Extract the (x, y) coordinate from the center of the cell holding the provided text.  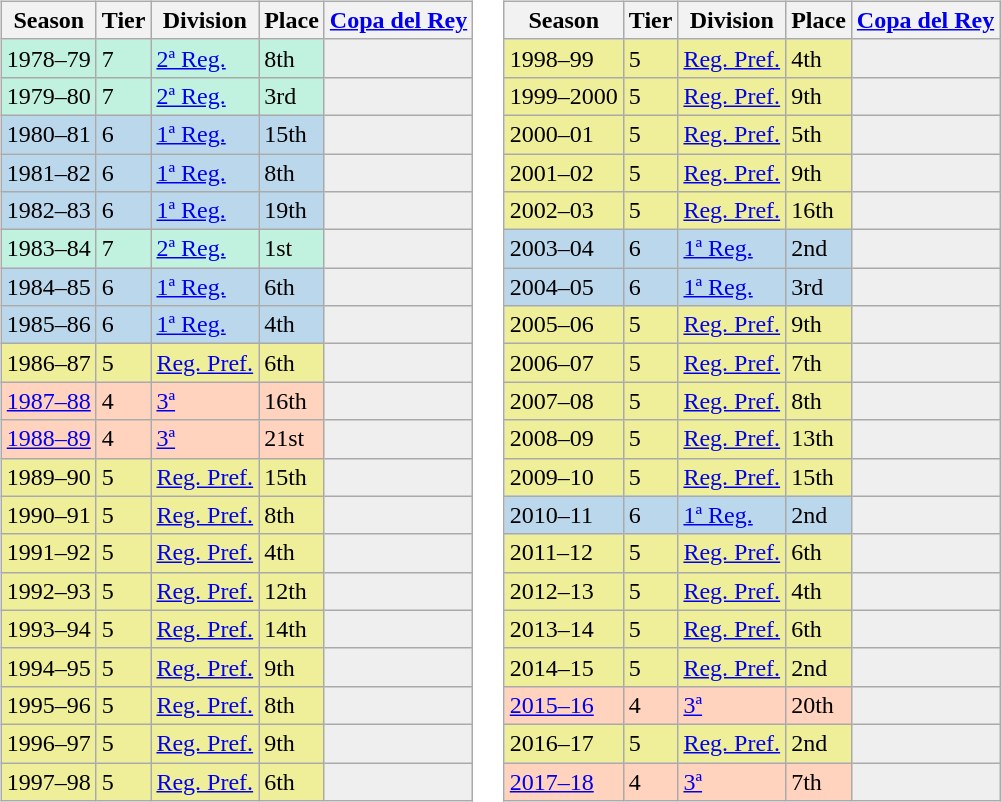
1983–84 (48, 249)
2005–06 (564, 325)
5th (819, 134)
1978–79 (48, 58)
1998–99 (564, 58)
1993–94 (48, 629)
2015–16 (564, 705)
2001–02 (564, 173)
1988–89 (48, 439)
21st (292, 439)
1982–83 (48, 211)
1979–80 (48, 96)
2002–03 (564, 211)
19th (292, 211)
1980–81 (48, 134)
20th (819, 705)
1992–93 (48, 591)
2003–04 (564, 249)
2014–15 (564, 667)
1991–92 (48, 553)
2017–18 (564, 781)
2013–14 (564, 629)
2004–05 (564, 287)
1990–91 (48, 515)
14th (292, 629)
2010–11 (564, 515)
1999–2000 (564, 96)
2016–17 (564, 743)
1981–82 (48, 173)
1995–96 (48, 705)
2009–10 (564, 477)
1994–95 (48, 667)
1986–87 (48, 363)
1997–98 (48, 781)
1985–86 (48, 325)
1984–85 (48, 287)
2006–07 (564, 363)
2012–13 (564, 591)
13th (819, 439)
2000–01 (564, 134)
2007–08 (564, 401)
1989–90 (48, 477)
1996–97 (48, 743)
1987–88 (48, 401)
2011–12 (564, 553)
1st (292, 249)
2008–09 (564, 439)
12th (292, 591)
